Identify which cell holds the provided text, then report its [X, Y] central coordinate. 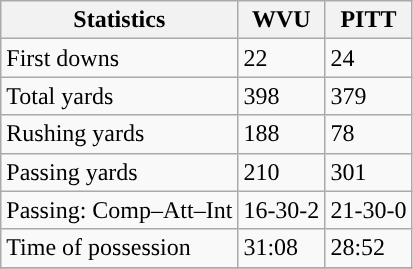
16-30-2 [282, 210]
78 [368, 134]
28:52 [368, 248]
188 [282, 134]
Total yards [120, 96]
Rushing yards [120, 134]
Passing: Comp–Att–Int [120, 210]
First downs [120, 58]
379 [368, 96]
WVU [282, 20]
Time of possession [120, 248]
31:08 [282, 248]
PITT [368, 20]
24 [368, 58]
398 [282, 96]
22 [282, 58]
Statistics [120, 20]
210 [282, 172]
21-30-0 [368, 210]
Passing yards [120, 172]
301 [368, 172]
